Find where the given text appears and provide that cell's center as [x, y] coordinate. 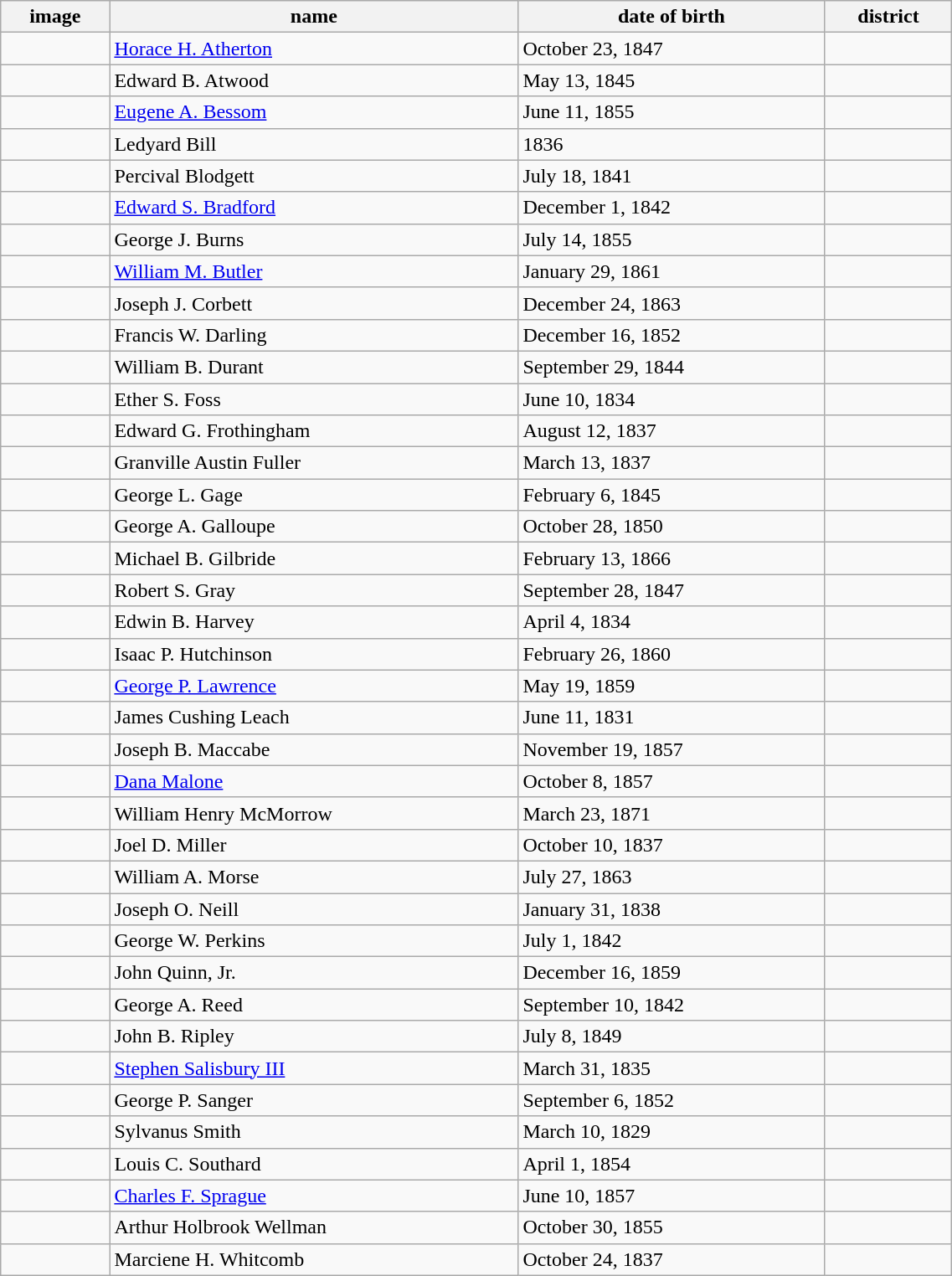
Joseph B. Maccabe [314, 749]
March 13, 1837 [672, 463]
July 18, 1841 [672, 176]
1836 [672, 144]
Ether S. Foss [314, 399]
Edward G. Frothingham [314, 431]
January 29, 1861 [672, 271]
Marciene H. Whitcomb [314, 1259]
September 28, 1847 [672, 590]
Percival Blodgett [314, 176]
George P. Lawrence [314, 686]
Joseph J. Corbett [314, 303]
John B. Ripley [314, 1037]
April 1, 1854 [672, 1164]
March 23, 1871 [672, 813]
Granville Austin Fuller [314, 463]
January 31, 1838 [672, 908]
March 31, 1835 [672, 1068]
July 1, 1842 [672, 941]
October 10, 1837 [672, 845]
February 6, 1845 [672, 495]
July 8, 1849 [672, 1037]
William A. Morse [314, 877]
Stephen Salisbury III [314, 1068]
Dana Malone [314, 781]
Edwin B. Harvey [314, 622]
September 29, 1844 [672, 367]
August 12, 1837 [672, 431]
February 13, 1866 [672, 558]
June 11, 1831 [672, 718]
November 19, 1857 [672, 749]
William Henry McMorrow [314, 813]
June 11, 1855 [672, 112]
Edward B. Atwood [314, 80]
September 10, 1842 [672, 1005]
district [888, 17]
George J. Burns [314, 239]
Edward S. Bradford [314, 208]
Horace H. Atherton [314, 49]
December 1, 1842 [672, 208]
John Quinn, Jr. [314, 973]
Sylvanus Smith [314, 1132]
October 8, 1857 [672, 781]
date of birth [672, 17]
William B. Durant [314, 367]
George P. Sanger [314, 1100]
October 24, 1837 [672, 1259]
George A. Reed [314, 1005]
October 28, 1850 [672, 527]
George L. Gage [314, 495]
Francis W. Darling [314, 335]
Charles F. Sprague [314, 1196]
June 10, 1857 [672, 1196]
image [55, 17]
March 10, 1829 [672, 1132]
May 19, 1859 [672, 686]
October 30, 1855 [672, 1227]
George A. Galloupe [314, 527]
April 4, 1834 [672, 622]
October 23, 1847 [672, 49]
September 6, 1852 [672, 1100]
Robert S. Gray [314, 590]
Arthur Holbrook Wellman [314, 1227]
June 10, 1834 [672, 399]
name [314, 17]
William M. Butler [314, 271]
Eugene A. Bessom [314, 112]
Joel D. Miller [314, 845]
Isaac P. Hutchinson [314, 654]
George W. Perkins [314, 941]
Michael B. Gilbride [314, 558]
Joseph O. Neill [314, 908]
James Cushing Leach [314, 718]
Louis C. Southard [314, 1164]
December 24, 1863 [672, 303]
July 14, 1855 [672, 239]
July 27, 1863 [672, 877]
December 16, 1852 [672, 335]
Ledyard Bill [314, 144]
December 16, 1859 [672, 973]
February 26, 1860 [672, 654]
May 13, 1845 [672, 80]
